Pinpoint the cell where the given text exists, returning its [x, y] midpoint coordinate. 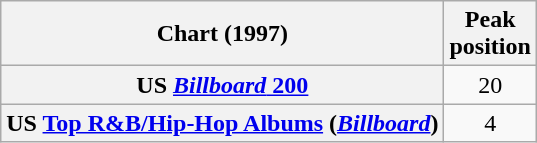
Chart (1997) [222, 34]
4 [490, 123]
US Top R&B/Hip-Hop Albums (Billboard) [222, 123]
US Billboard 200 [222, 85]
20 [490, 85]
Peakposition [490, 34]
